Output the [x, y] coordinate of the center of the cell containing the given text.  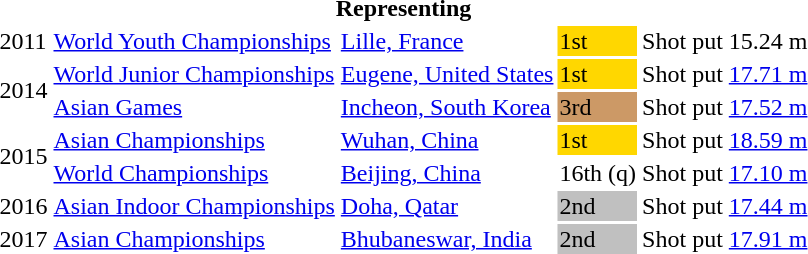
Eugene, United States [447, 74]
3rd [598, 107]
Asian Games [194, 107]
16th (q) [598, 173]
World Championships [194, 173]
Asian Indoor Championships [194, 206]
Wuhan, China [447, 140]
Bhubaneswar, India [447, 239]
Lille, France [447, 41]
World Junior Championships [194, 74]
Beijing, China [447, 173]
Doha, Qatar [447, 206]
Incheon, South Korea [447, 107]
World Youth Championships [194, 41]
